Find where the given text appears and provide that cell's center as (x, y) coordinate. 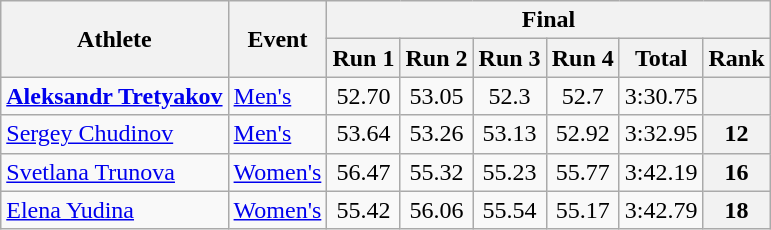
53.26 (436, 134)
52.92 (582, 134)
12 (736, 134)
Event (278, 39)
Aleksandr Tretyakov (114, 96)
Run 1 (364, 58)
52.70 (364, 96)
Svetlana Trunova (114, 172)
55.54 (510, 210)
16 (736, 172)
55.17 (582, 210)
53.13 (510, 134)
3:42.19 (661, 172)
Total (661, 58)
Run 4 (582, 58)
55.32 (436, 172)
55.42 (364, 210)
55.23 (510, 172)
3:30.75 (661, 96)
Run 3 (510, 58)
52.7 (582, 96)
55.77 (582, 172)
52.3 (510, 96)
56.47 (364, 172)
53.64 (364, 134)
53.05 (436, 96)
18 (736, 210)
Final (548, 20)
Rank (736, 58)
3:42.79 (661, 210)
Elena Yudina (114, 210)
3:32.95 (661, 134)
Sergey Chudinov (114, 134)
Run 2 (436, 58)
Athlete (114, 39)
56.06 (436, 210)
